Return (x, y) of the center of cell containing provided text 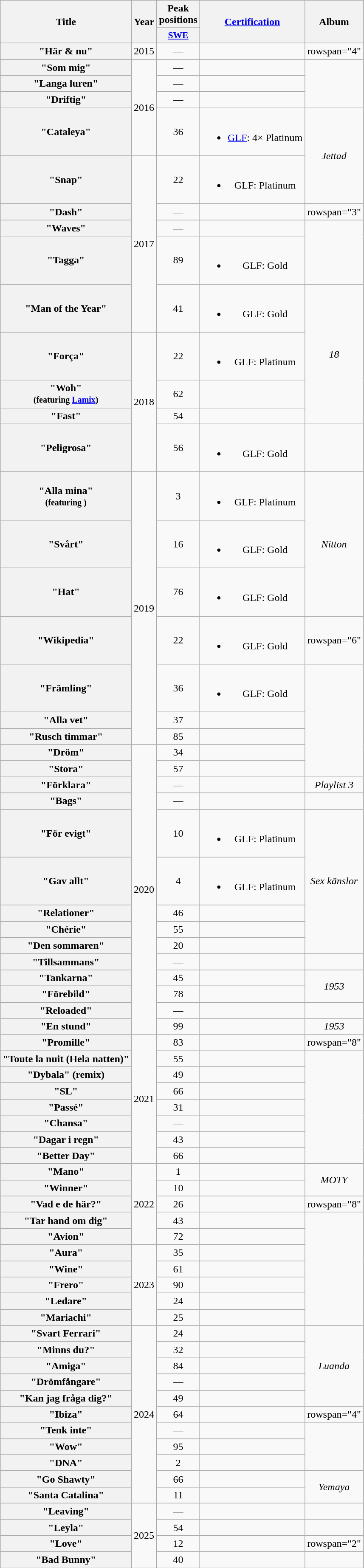
2019 (144, 608)
"Som mig" (66, 68)
32 (178, 1350)
20 (178, 945)
"Vad e de här?" (66, 1204)
"Wikipedia" (66, 640)
"Tar hand om dig" (66, 1220)
Peak positions (178, 14)
26 (178, 1204)
SWE (178, 36)
"Snap" (66, 180)
2021 (144, 1099)
95 (178, 1447)
"Bags" (66, 801)
90 (178, 1285)
"Better Day" (66, 1156)
46 (178, 913)
72 (178, 1236)
"Waves" (66, 228)
62 (178, 394)
"Dagar i regn" (66, 1139)
2022 (144, 1204)
"DNA" (66, 1463)
31 (178, 1107)
64 (178, 1414)
3 (178, 496)
"Ibiza" (66, 1414)
"Den sommaren" (66, 945)
"En stund" (66, 1027)
37 (178, 720)
"Reloaded" (66, 1010)
Year (144, 22)
Nitton (334, 544)
"Woh"(featuring Lamix) (66, 394)
45 (178, 978)
"Santa Catalina" (66, 1495)
Sex känslor (334, 881)
"Främling" (66, 688)
"Mano" (66, 1172)
1 (178, 1172)
76 (178, 592)
2024 (144, 1414)
78 (178, 994)
"Dybala" (remix) (66, 1075)
"Gav allt" (66, 881)
rowspan="6" (334, 640)
2023 (144, 1285)
2025 (144, 1535)
"Go Shawty" (66, 1479)
25 (178, 1317)
41 (178, 308)
"Mariachi" (66, 1317)
"Passé" (66, 1107)
Jettad (334, 156)
4 (178, 881)
"Ledare" (66, 1301)
"Wine" (66, 1269)
35 (178, 1252)
"Svårt" (66, 544)
"Langa luren" (66, 84)
"Minns du?" (66, 1350)
"Chérie" (66, 929)
"Kan jag fråga dig?" (66, 1398)
Luanda (334, 1366)
"Cataleya" (66, 132)
"Chansa" (66, 1123)
"Love" (66, 1544)
rowspan="2" (334, 1544)
85 (178, 736)
Yemaya (334, 1487)
12 (178, 1544)
2020 (144, 889)
"Aura" (66, 1252)
"Promille" (66, 1043)
83 (178, 1043)
99 (178, 1027)
"Bad Bunny" (66, 1560)
"Leaving" (66, 1511)
11 (178, 1495)
"Relationer" (66, 913)
rowspan="3" (334, 212)
"Dash" (66, 212)
61 (178, 1269)
"Toute la nuit (Hela natten)" (66, 1059)
89 (178, 260)
2 (178, 1463)
Certification (252, 22)
"Avion" (66, 1236)
18 (334, 354)
"Tillsammans" (66, 962)
2016 (144, 108)
"Alla mina"(featuring ) (66, 496)
"Förebild" (66, 994)
"Peligrosa" (66, 448)
MOTY (334, 1180)
56 (178, 448)
"Amiga" (66, 1366)
34 (178, 753)
"Svart Ferrari" (66, 1334)
"Winner" (66, 1188)
"Här & nu" (66, 51)
40 (178, 1560)
Title (66, 22)
"Drömfångare" (66, 1382)
Album (334, 22)
GLF: 4× Platinum (252, 132)
84 (178, 1366)
"Man of the Year" (66, 308)
"Frero" (66, 1285)
"Wow" (66, 1447)
"Fast" (66, 416)
"Dröm" (66, 753)
2017 (144, 244)
"Alla vet" (66, 720)
57 (178, 769)
"Tankarna" (66, 978)
"Leyla" (66, 1528)
16 (178, 544)
"Tagga" (66, 260)
"Stora" (66, 769)
"Rusch timmar" (66, 736)
"För evigt" (66, 833)
"Förklara" (66, 785)
"Tenk inte" (66, 1430)
"Força" (66, 356)
"SL" (66, 1091)
"Driftig" (66, 100)
2015 (144, 51)
Playlist 3 (334, 785)
2018 (144, 402)
"Hat" (66, 592)
